Scan for the cell matching the given text and deliver its [X, Y] coordinate at center. 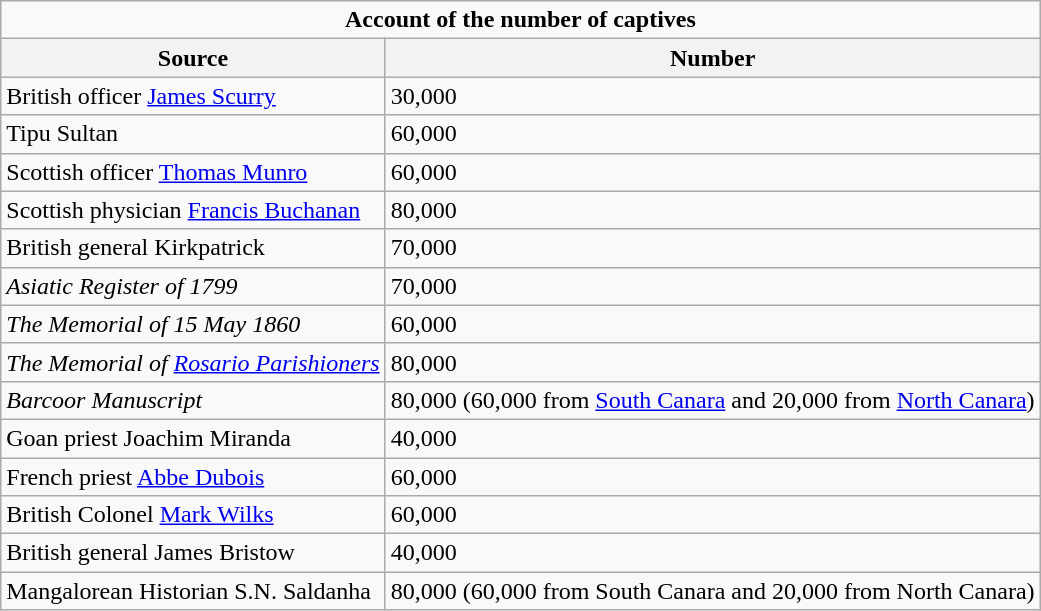
Number [712, 58]
Scottish officer Thomas Munro [193, 172]
30,000 [712, 96]
Account of the number of captives [520, 20]
British officer James Scurry [193, 96]
Barcoor Manuscript [193, 400]
The Memorial of 15 May 1860 [193, 324]
The Memorial of Rosario Parishioners [193, 362]
Scottish physician Francis Buchanan [193, 210]
Tipu Sultan [193, 134]
French priest Abbe Dubois [193, 477]
British Colonel Mark Wilks [193, 515]
British general James Bristow [193, 553]
British general Kirkpatrick [193, 248]
Source [193, 58]
Mangalorean Historian S.N. Saldanha [193, 591]
Asiatic Register of 1799 [193, 286]
Goan priest Joachim Miranda [193, 438]
